Output the (x, y) coordinate of the center of the cell containing the given text.  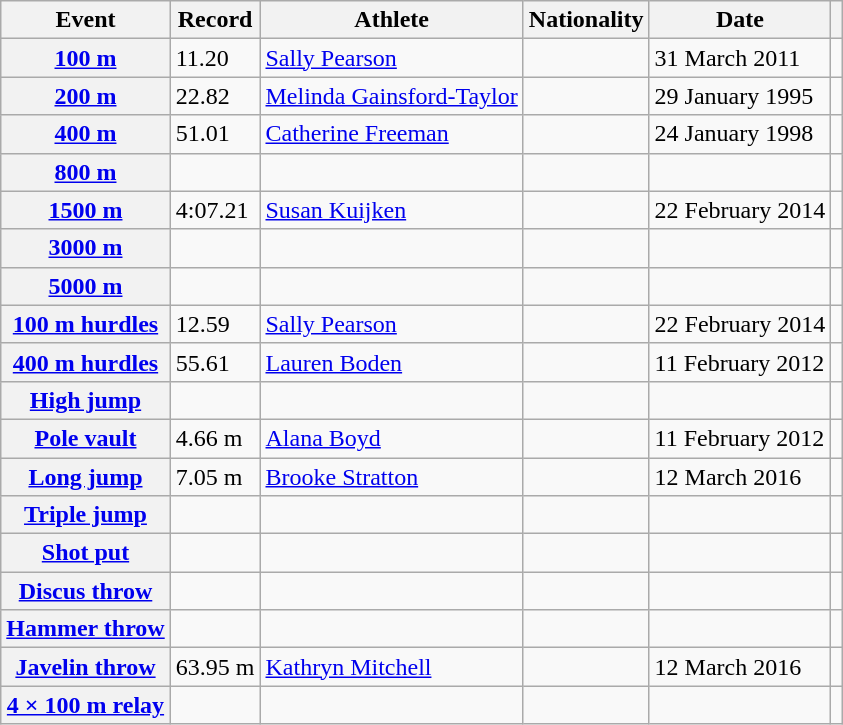
4:07.21 (215, 210)
51.01 (215, 134)
12.59 (215, 324)
Kathryn Mitchell (392, 667)
Event (86, 20)
Catherine Freeman (392, 134)
5000 m (86, 286)
29 January 1995 (740, 96)
400 m (86, 134)
Long jump (86, 477)
Susan Kuijken (392, 210)
Alana Boyd (392, 438)
3000 m (86, 248)
Melinda Gainsford-Taylor (392, 96)
800 m (86, 172)
Hammer throw (86, 629)
4.66 m (215, 438)
400 m hurdles (86, 362)
Javelin throw (86, 667)
Brooke Stratton (392, 477)
63.95 m (215, 667)
22.82 (215, 96)
55.61 (215, 362)
Pole vault (86, 438)
100 m (86, 58)
Shot put (86, 553)
Record (215, 20)
31 March 2011 (740, 58)
Triple jump (86, 515)
Discus throw (86, 591)
7.05 m (215, 477)
Athlete (392, 20)
11.20 (215, 58)
24 January 1998 (740, 134)
Nationality (586, 20)
High jump (86, 400)
200 m (86, 96)
4 × 100 m relay (86, 705)
100 m hurdles (86, 324)
Date (740, 20)
1500 m (86, 210)
Lauren Boden (392, 362)
